Return [x, y] of the center of cell containing provided text 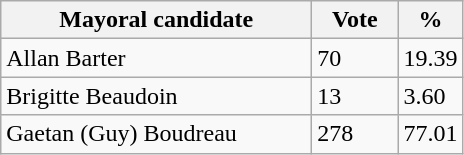
Allan Barter [156, 58]
19.39 [430, 58]
77.01 [430, 134]
Brigitte Beaudoin [156, 96]
Gaetan (Guy) Boudreau [156, 134]
70 [355, 58]
278 [355, 134]
Vote [355, 20]
3.60 [430, 96]
13 [355, 96]
% [430, 20]
Mayoral candidate [156, 20]
